Identify which cell holds the provided text, then report its (x, y) central coordinate. 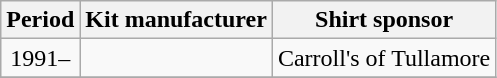
Carroll's of Tullamore (384, 58)
Period (40, 20)
Kit manufacturer (176, 20)
Shirt sponsor (384, 20)
1991– (40, 58)
